Identify which cell holds the provided text, then report its [X, Y] central coordinate. 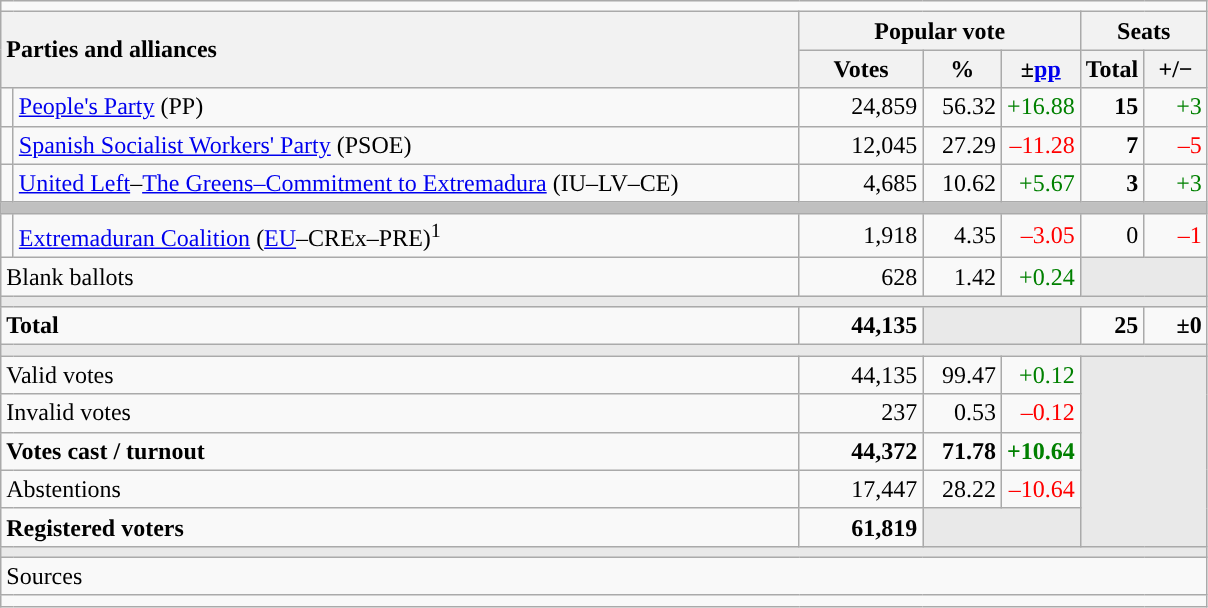
99.47 [962, 375]
Invalid votes [400, 413]
Parties and alliances [400, 50]
Seats [1144, 31]
±0 [1176, 326]
Spanish Socialist Workers' Party (PSOE) [406, 145]
Blank ballots [400, 277]
4,685 [861, 183]
27.29 [962, 145]
% [962, 69]
Popular vote [940, 31]
–3.05 [1040, 236]
–0.12 [1040, 413]
24,859 [861, 107]
0 [1112, 236]
12,045 [861, 145]
+0.12 [1040, 375]
1,918 [861, 236]
25 [1112, 326]
628 [861, 277]
Sources [604, 576]
+5.67 [1040, 183]
28.22 [962, 489]
0.53 [962, 413]
Registered voters [400, 527]
–11.28 [1040, 145]
–10.64 [1040, 489]
+16.88 [1040, 107]
1.42 [962, 277]
People's Party (PP) [406, 107]
15 [1112, 107]
7 [1112, 145]
61,819 [861, 527]
Votes cast / turnout [400, 451]
4.35 [962, 236]
3 [1112, 183]
71.78 [962, 451]
±pp [1040, 69]
44,372 [861, 451]
10.62 [962, 183]
237 [861, 413]
+10.64 [1040, 451]
17,447 [861, 489]
Valid votes [400, 375]
Votes [861, 69]
–5 [1176, 145]
56.32 [962, 107]
United Left–The Greens–Commitment to Extremadura (IU–LV–CE) [406, 183]
+/− [1176, 69]
+0.24 [1040, 277]
–1 [1176, 236]
Abstentions [400, 489]
Extremaduran Coalition (EU–CREx–PRE)1 [406, 236]
